Scan for the cell matching the given text and deliver its [X, Y] coordinate at center. 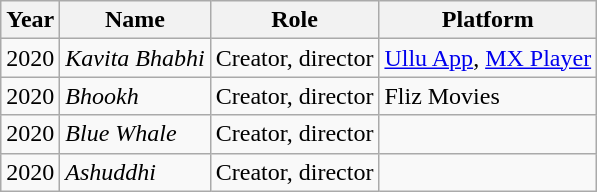
Ullu App, MX Player [488, 58]
Fliz Movies [488, 96]
Kavita Bhabhi [135, 58]
Year [30, 20]
Blue Whale [135, 134]
Platform [488, 20]
Ashuddhi [135, 172]
Name [135, 20]
Bhookh [135, 96]
Role [294, 20]
